Search for the cell housing the specified text and yield its (x, y) center coordinate. 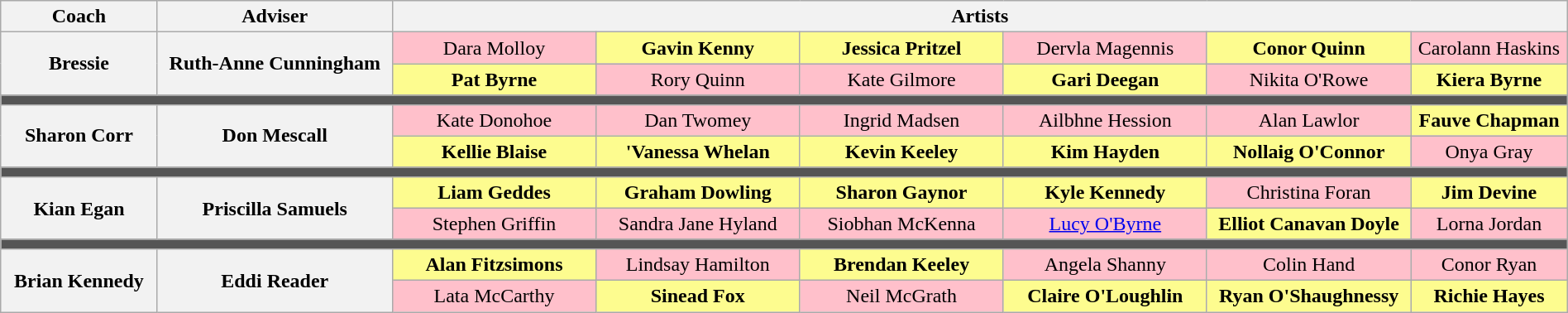
Sinead Fox (698, 296)
Angela Shanny (1105, 264)
Carolann Haskins (1489, 48)
Ryan O'Shaughnessy (1308, 296)
Gavin Kenny (698, 48)
Graham Dowling (698, 192)
Sandra Jane Hyland (698, 224)
Elliot Canavan Doyle (1308, 224)
Colin Hand (1308, 264)
Siobhan McKenna (901, 224)
Ailbhne Hession (1105, 120)
Liam Geddes (494, 192)
Kian Egan (79, 208)
Lata McCarthy (494, 296)
Richie Hayes (1489, 296)
Alan Lawlor (1308, 120)
Neil McGrath (901, 296)
Fauve Chapman (1489, 120)
Christina Foran (1308, 192)
Lindsay Hamilton (698, 264)
Brendan Keeley (901, 264)
Coach (79, 17)
Brian Kennedy (79, 280)
Ruth-Anne Cunningham (275, 64)
Eddi Reader (275, 280)
Stephen Griffin (494, 224)
Kiera Byrne (1489, 79)
Priscilla Samuels (275, 208)
Artists (979, 17)
Dervla Magennis (1105, 48)
Lorna Jordan (1489, 224)
Conor Ryan (1489, 264)
Kate Donohoe (494, 120)
Bressie (79, 64)
Conor Quinn (1308, 48)
Adviser (275, 17)
Jessica Pritzel (901, 48)
Sharon Gaynor (901, 192)
Kim Hayden (1105, 152)
Ingrid Madsen (901, 120)
Alan Fitzsimons (494, 264)
Kate Gilmore (901, 79)
Kellie Blaise (494, 152)
Pat Byrne (494, 79)
Onya Gray (1489, 152)
Lucy O'Byrne (1105, 224)
Dara Molloy (494, 48)
Sharon Corr (79, 136)
Nollaig O'Connor (1308, 152)
Jim Devine (1489, 192)
Claire O'Loughlin (1105, 296)
Gari Deegan (1105, 79)
Dan Twomey (698, 120)
'Vanessa Whelan (698, 152)
Nikita O'Rowe (1308, 79)
Don Mescall (275, 136)
Kyle Kennedy (1105, 192)
Kevin Keeley (901, 152)
Rory Quinn (698, 79)
